Return the [X, Y] coordinate for the center point of the cell that contains the specified text.  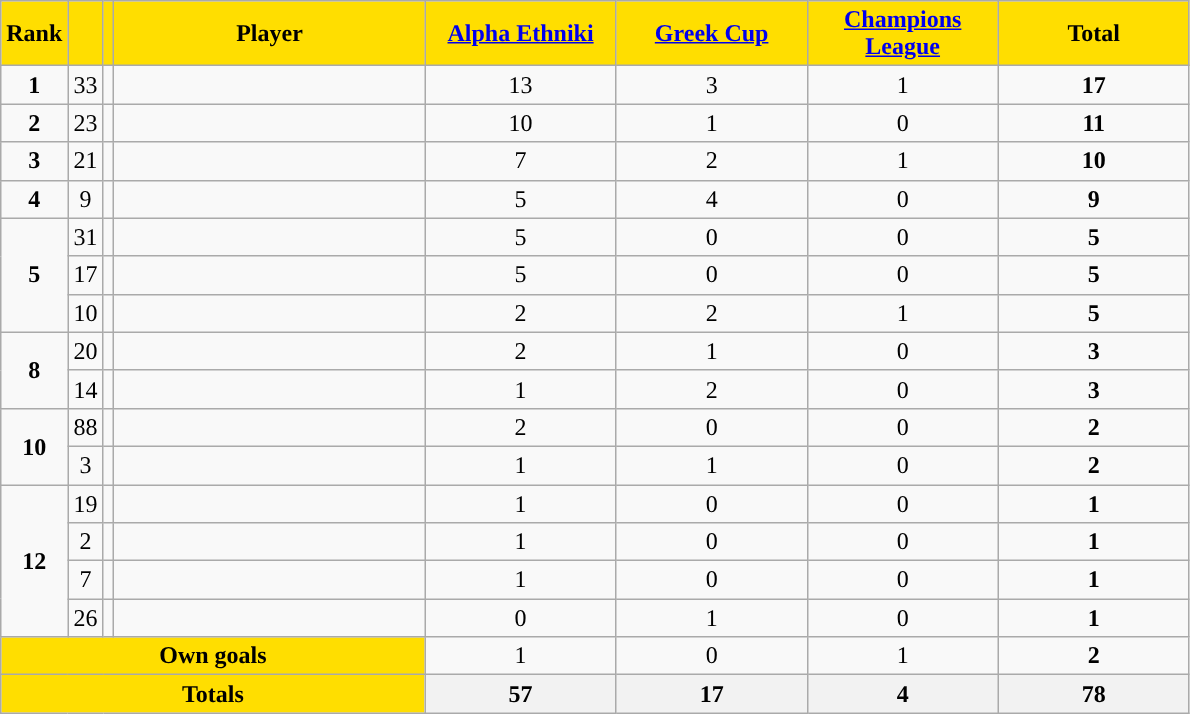
Total [1094, 34]
19 [86, 503]
Rank [34, 34]
88 [86, 427]
Champions League [902, 34]
57 [520, 694]
31 [86, 237]
14 [86, 389]
11 [1094, 123]
12 [34, 560]
33 [86, 85]
Greek Cup [712, 34]
Player [270, 34]
Alpha Ethniki [520, 34]
13 [520, 85]
78 [1094, 694]
21 [86, 161]
23 [86, 123]
Totals [213, 694]
8 [34, 370]
20 [86, 351]
26 [86, 618]
Own goals [213, 656]
